Determine the [x, y] coordinate at the center of the cell enclosing the given text.  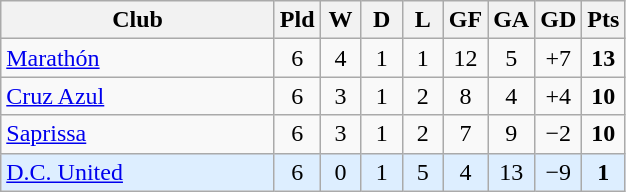
Cruz Azul [138, 96]
−2 [558, 134]
Pts [604, 20]
+7 [558, 58]
Saprissa [138, 134]
7 [465, 134]
0 [340, 172]
Club [138, 20]
L [422, 20]
12 [465, 58]
GD [558, 20]
D [382, 20]
W [340, 20]
+4 [558, 96]
8 [465, 96]
GF [465, 20]
GA [512, 20]
9 [512, 134]
D.C. United [138, 172]
Marathón [138, 58]
−9 [558, 172]
Pld [297, 20]
